Find where the given text appears and provide that cell's center as (x, y) coordinate. 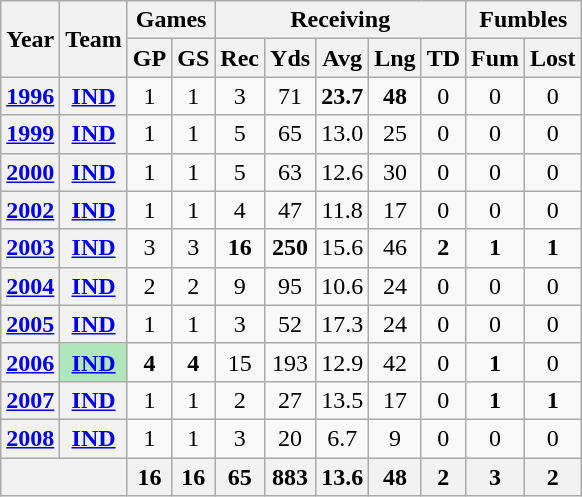
42 (395, 362)
10.6 (342, 286)
17.3 (342, 324)
13.5 (342, 400)
GP (149, 58)
25 (395, 134)
6.7 (342, 438)
12.6 (342, 172)
250 (290, 248)
883 (290, 477)
Lng (395, 58)
23.7 (342, 96)
15.6 (342, 248)
95 (290, 286)
13.6 (342, 477)
15 (240, 362)
46 (395, 248)
2004 (30, 286)
52 (290, 324)
2003 (30, 248)
Receiving (340, 20)
193 (290, 362)
2000 (30, 172)
1996 (30, 96)
27 (290, 400)
2008 (30, 438)
TD (443, 58)
Games (170, 20)
Lost (553, 58)
2002 (30, 210)
Rec (240, 58)
Fumbles (524, 20)
2006 (30, 362)
2005 (30, 324)
1999 (30, 134)
47 (290, 210)
2007 (30, 400)
Fum (496, 58)
13.0 (342, 134)
Year (30, 39)
30 (395, 172)
11.8 (342, 210)
Yds (290, 58)
Team (94, 39)
Avg (342, 58)
63 (290, 172)
GS (194, 58)
71 (290, 96)
20 (290, 438)
12.9 (342, 362)
